Locate the cell with the specified text and output its (X, Y) center coordinate. 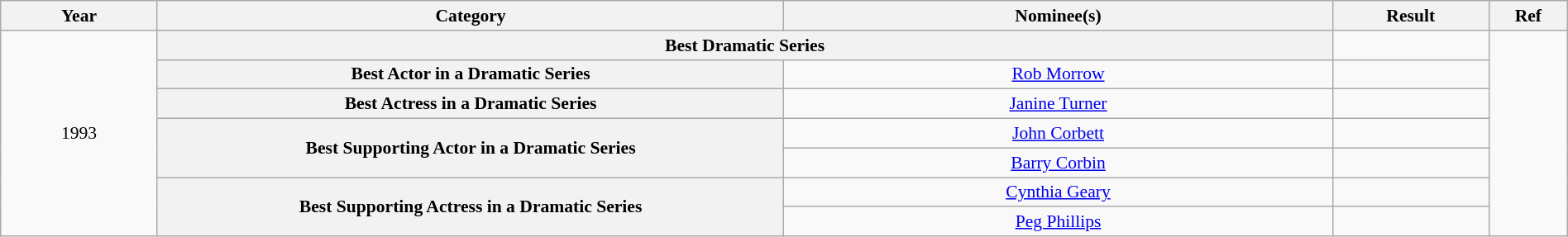
Best Actor in a Dramatic Series (471, 74)
Peg Phillips (1059, 222)
Cynthia Geary (1059, 192)
Category (471, 16)
Best Dramatic Series (744, 45)
Best Supporting Actress in a Dramatic Series (471, 206)
John Corbett (1059, 134)
Year (79, 16)
Barry Corbin (1059, 163)
Ref (1528, 16)
1993 (79, 134)
Best Actress in a Dramatic Series (471, 104)
Best Supporting Actor in a Dramatic Series (471, 149)
Rob Morrow (1059, 74)
Janine Turner (1059, 104)
Nominee(s) (1059, 16)
Result (1411, 16)
